Extract the [x, y] coordinate from the center of the cell holding the provided text.  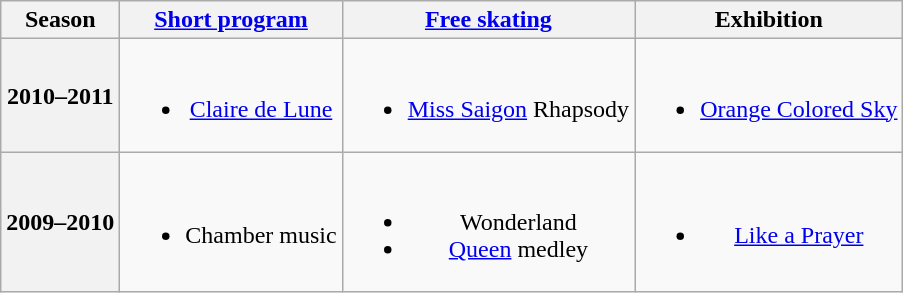
Miss Saigon Rhapsody [488, 96]
Free skating [488, 20]
Claire de Lune [231, 96]
2009–2010 [60, 222]
Orange Colored Sky [769, 96]
Wonderland Queen medley [488, 222]
Season [60, 20]
Like a Prayer [769, 222]
Exhibition [769, 20]
2010–2011 [60, 96]
Chamber music [231, 222]
Short program [231, 20]
